Provide the [x, y] coordinate of the cell's center where the given text is located.  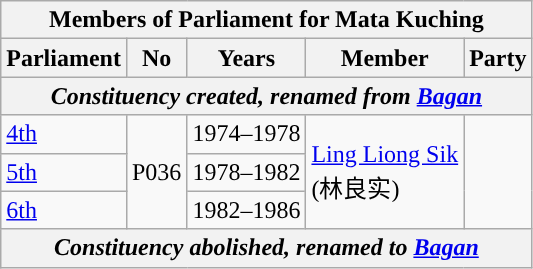
Member [385, 58]
Constituency created, renamed from Bagan [266, 96]
No [156, 58]
1978–1982 [246, 172]
Members of Parliament for Mata Kuching [266, 20]
Ling Liong Sik (林良实) [385, 172]
1974–1978 [246, 134]
Years [246, 58]
Constituency abolished, renamed to Bagan [266, 248]
P036 [156, 172]
1982–1986 [246, 210]
5th [64, 172]
6th [64, 210]
4th [64, 134]
Party [498, 58]
Parliament [64, 58]
